Return (X, Y) of the center of cell containing provided text 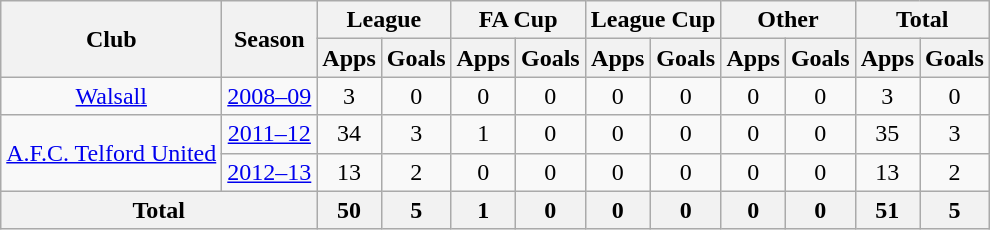
FA Cup (518, 20)
2012–13 (270, 172)
Club (112, 39)
51 (887, 210)
2008–09 (270, 96)
35 (887, 134)
Season (270, 39)
2011–12 (270, 134)
Other (788, 20)
Walsall (112, 96)
League Cup (653, 20)
34 (349, 134)
League (384, 20)
A.F.C. Telford United (112, 153)
50 (349, 210)
